Locate the cell with the specified text and output its [X, Y] center coordinate. 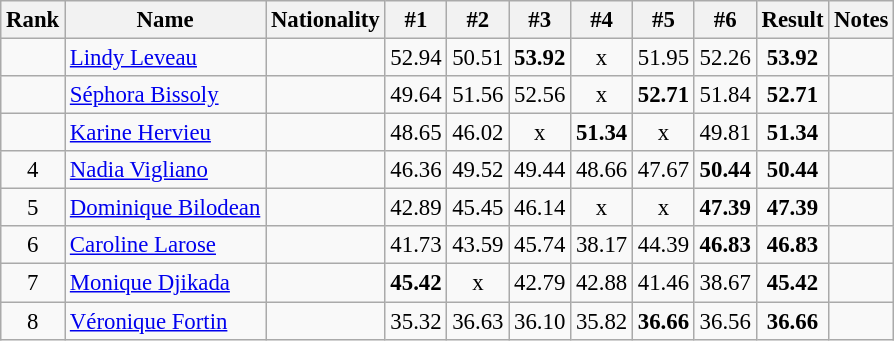
45.74 [540, 245]
41.46 [663, 283]
48.65 [416, 133]
49.81 [725, 133]
42.79 [540, 283]
Nadia Vigliano [166, 170]
48.66 [602, 170]
Lindy Leveau [166, 58]
52.56 [540, 95]
46.36 [416, 170]
4 [33, 170]
52.94 [416, 58]
41.73 [416, 245]
38.17 [602, 245]
49.64 [416, 95]
#3 [540, 20]
Dominique Bilodean [166, 208]
36.10 [540, 321]
50.51 [478, 58]
38.67 [725, 283]
35.32 [416, 321]
Karine Hervieu [166, 133]
Nationality [326, 20]
Name [166, 20]
46.14 [540, 208]
36.63 [478, 321]
Monique Djikada [166, 283]
35.82 [602, 321]
36.56 [725, 321]
#1 [416, 20]
#2 [478, 20]
#6 [725, 20]
51.56 [478, 95]
42.88 [602, 283]
51.84 [725, 95]
8 [33, 321]
Notes [862, 20]
45.45 [478, 208]
49.52 [478, 170]
Result [792, 20]
52.26 [725, 58]
Séphora Bissoly [166, 95]
43.59 [478, 245]
46.02 [478, 133]
Caroline Larose [166, 245]
51.95 [663, 58]
49.44 [540, 170]
42.89 [416, 208]
6 [33, 245]
Rank [33, 20]
#4 [602, 20]
7 [33, 283]
#5 [663, 20]
44.39 [663, 245]
Véronique Fortin [166, 321]
5 [33, 208]
47.67 [663, 170]
